Extract the [X, Y] coordinate from the center of the cell holding the provided text.  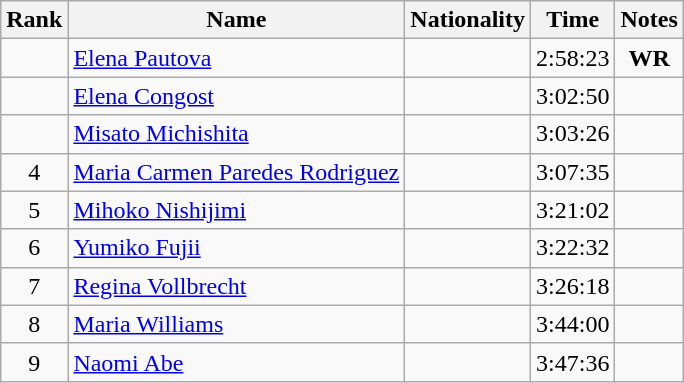
Nationality [468, 20]
Mihoko Nishijimi [236, 210]
6 [34, 248]
9 [34, 362]
Maria Carmen Paredes Rodriguez [236, 172]
3:02:50 [573, 96]
7 [34, 286]
Elena Congost [236, 96]
Time [573, 20]
3:03:26 [573, 134]
Regina Vollbrecht [236, 286]
5 [34, 210]
Rank [34, 20]
WR [649, 58]
8 [34, 324]
Yumiko Fujii [236, 248]
3:47:36 [573, 362]
Naomi Abe [236, 362]
4 [34, 172]
Elena Pautova [236, 58]
2:58:23 [573, 58]
Name [236, 20]
3:07:35 [573, 172]
3:22:32 [573, 248]
Misato Michishita [236, 134]
3:26:18 [573, 286]
3:44:00 [573, 324]
Maria Williams [236, 324]
3:21:02 [573, 210]
Notes [649, 20]
